From the cell containing the given text, extract its center point as (X, Y) coordinate. 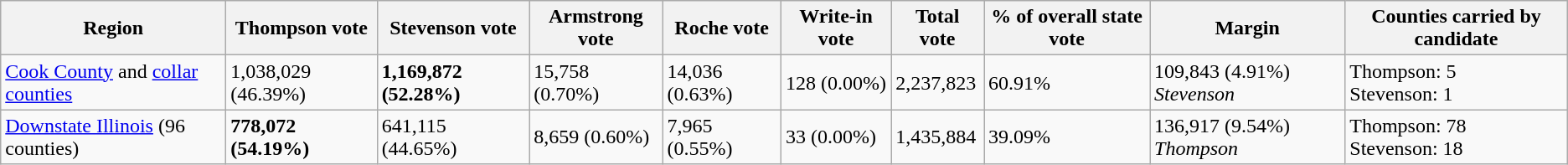
778,072 (54.19%) (302, 137)
109,843 (4.91%) Stevenson (1246, 82)
14,036 (0.63%) (722, 82)
39.09% (1067, 137)
Downstate Illinois (96 counties) (114, 137)
136,917 (9.54%) Thompson (1246, 137)
Thompson: 78Stevenson: 18 (1457, 137)
8,659 (0.60%) (596, 137)
Region (114, 28)
33 (0.00%) (836, 137)
1,435,884 (938, 137)
128 (0.00%) (836, 82)
Total vote (938, 28)
Thompson vote (302, 28)
641,115 (44.65%) (453, 137)
1,169,872 (52.28%) (453, 82)
Counties carried by candidate (1457, 28)
2,237,823 (938, 82)
Armstrong vote (596, 28)
Cook County and collar counties (114, 82)
60.91% (1067, 82)
Roche vote (722, 28)
1,038,029 (46.39%) (302, 82)
% of overall state vote (1067, 28)
15,758 (0.70%) (596, 82)
Margin (1246, 28)
Write-in vote (836, 28)
Stevenson vote (453, 28)
7,965 (0.55%) (722, 137)
Thompson: 5Stevenson: 1 (1457, 82)
